Search for the cell housing the specified text and yield its (X, Y) center coordinate. 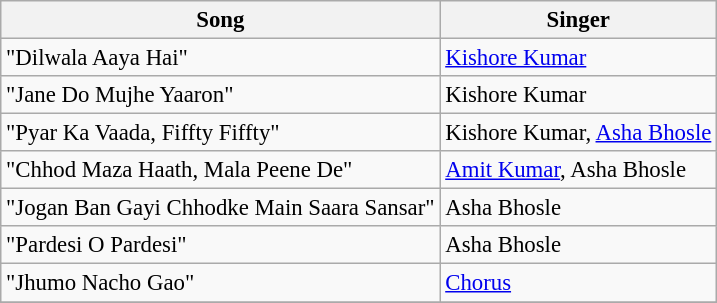
Chorus (578, 283)
"Chhod Maza Haath, Mala Peene De" (220, 170)
"Dilwala Aaya Hai" (220, 58)
"Jane Do Mujhe Yaaron" (220, 95)
"Pardesi O Pardesi" (220, 245)
"Pyar Ka Vaada, Fiffty Fiffty" (220, 133)
Song (220, 20)
Kishore Kumar, Asha Bhosle (578, 133)
"Jhumo Nacho Gao" (220, 283)
"Jogan Ban Gayi Chhodke Main Saara Sansar" (220, 208)
Singer (578, 20)
Amit Kumar, Asha Bhosle (578, 170)
